Detect which cell encompasses the target text, then output its (x, y) center coordinate. 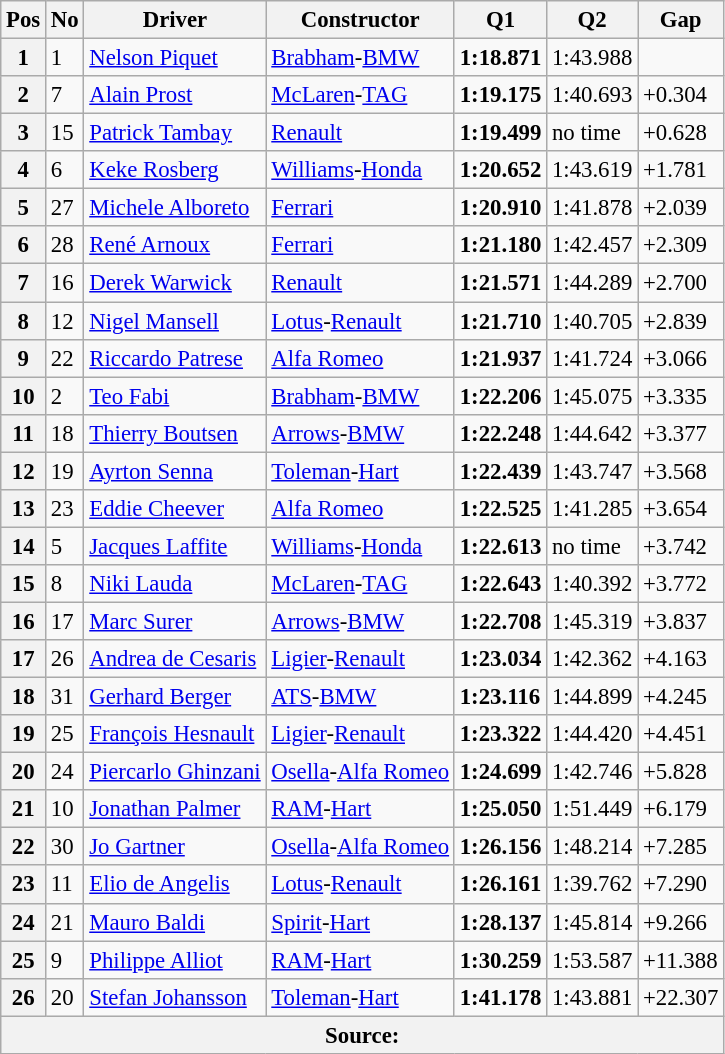
3 (24, 133)
1:51.449 (592, 809)
+4.163 (681, 659)
Derek Warwick (175, 283)
1:45.075 (592, 396)
1:41.178 (500, 997)
Thierry Boutsen (175, 433)
+3.335 (681, 396)
+1.781 (681, 170)
Elio de Angelis (175, 885)
+2.839 (681, 321)
Riccardo Patrese (175, 358)
1:41.724 (592, 358)
1:39.762 (592, 885)
+0.304 (681, 95)
Jacques Laffite (175, 546)
+3.377 (681, 433)
27 (65, 208)
+3.066 (681, 358)
+0.628 (681, 133)
Source: (362, 1035)
Jo Gartner (175, 847)
31 (65, 697)
1:42.457 (592, 245)
+11.388 (681, 960)
Q2 (592, 20)
1:26.156 (500, 847)
Nigel Mansell (175, 321)
Jonathan Palmer (175, 809)
Teo Fabi (175, 396)
Piercarlo Ghinzani (175, 772)
1:45.814 (592, 922)
François Hesnault (175, 734)
Ayrton Senna (175, 471)
+5.828 (681, 772)
+3.568 (681, 471)
1:22.206 (500, 396)
1:44.899 (592, 697)
1:41.285 (592, 509)
Nelson Piquet (175, 58)
Pos (24, 20)
1:22.525 (500, 509)
1:21.571 (500, 283)
1:26.161 (500, 885)
1:28.137 (500, 922)
Patrick Tambay (175, 133)
1:43.747 (592, 471)
+2.039 (681, 208)
Andrea de Cesaris (175, 659)
1:44.289 (592, 283)
+7.290 (681, 885)
Marc Surer (175, 621)
1:41.878 (592, 208)
Keke Rosberg (175, 170)
1:19.499 (500, 133)
1:48.214 (592, 847)
1:45.319 (592, 621)
No (65, 20)
Philippe Alliot (175, 960)
+22.307 (681, 997)
1:20.910 (500, 208)
Gerhard Berger (175, 697)
Eddie Cheever (175, 509)
Mauro Baldi (175, 922)
1:43.881 (592, 997)
Driver (175, 20)
1:30.259 (500, 960)
Spirit-Hart (360, 922)
1:40.705 (592, 321)
René Arnoux (175, 245)
1:40.693 (592, 95)
ATS-BMW (360, 697)
13 (24, 509)
Michele Alboreto (175, 208)
1:18.871 (500, 58)
1:22.613 (500, 546)
1:20.652 (500, 170)
1:40.392 (592, 584)
1:21.937 (500, 358)
+6.179 (681, 809)
1:42.746 (592, 772)
+4.451 (681, 734)
+4.245 (681, 697)
1:21.180 (500, 245)
4 (24, 170)
1:21.710 (500, 321)
1:23.322 (500, 734)
Gap (681, 20)
Niki Lauda (175, 584)
1:22.708 (500, 621)
+3.772 (681, 584)
1:19.175 (500, 95)
+3.742 (681, 546)
1:24.699 (500, 772)
+7.285 (681, 847)
1:22.248 (500, 433)
1:23.034 (500, 659)
Q1 (500, 20)
14 (24, 546)
+2.700 (681, 283)
Constructor (360, 20)
+9.266 (681, 922)
1:44.420 (592, 734)
1:22.439 (500, 471)
1:44.642 (592, 433)
1:43.988 (592, 58)
+2.309 (681, 245)
1:23.116 (500, 697)
1:22.643 (500, 584)
1:53.587 (592, 960)
1:43.619 (592, 170)
1:42.362 (592, 659)
1:25.050 (500, 809)
28 (65, 245)
+3.654 (681, 509)
+3.837 (681, 621)
Alain Prost (175, 95)
30 (65, 847)
Stefan Johansson (175, 997)
